For the text-containing cell, return its midpoint in [X, Y] coordinate format. 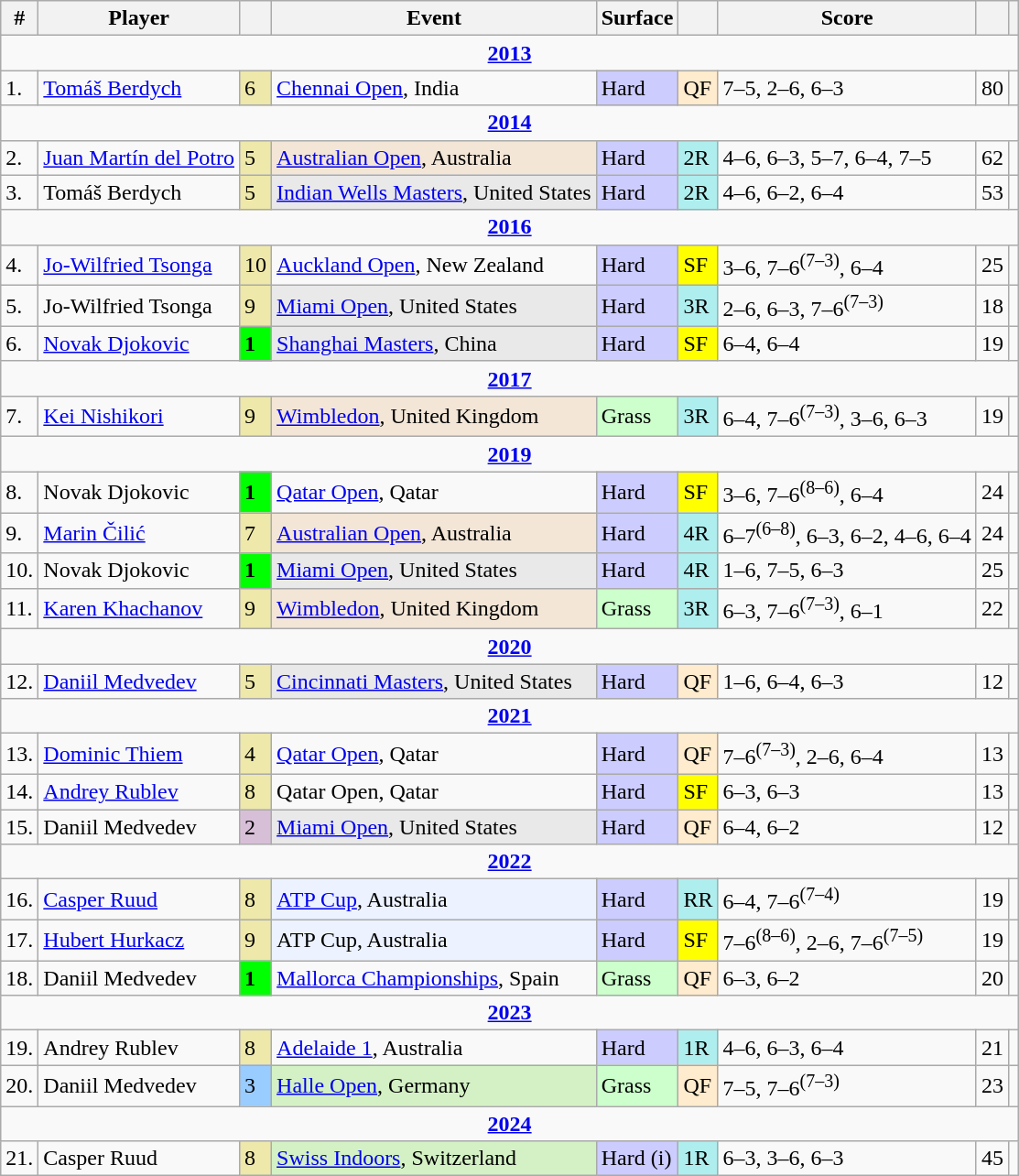
21. [20, 1159]
2013 [510, 53]
23 [992, 1086]
11. [20, 608]
15. [20, 827]
Shanghai Masters, China [434, 343]
8. [20, 493]
6–3, 7–6(7–3), 6–1 [847, 608]
Dominic Thiem [139, 755]
Marin Čilić [139, 533]
Auckland Open, New Zealand [434, 266]
10. [20, 571]
Event [434, 18]
45 [992, 1159]
20 [992, 978]
3–6, 7–6(7–3), 6–4 [847, 266]
2020 [510, 647]
3 [256, 1086]
6–4, 7–6(7–3), 3–6, 6–3 [847, 416]
7 [256, 533]
Halle Open, Germany [434, 1086]
2021 [510, 716]
2014 [510, 123]
4 [256, 755]
RR [698, 899]
Chennai Open, India [434, 88]
6–4, 6–2 [847, 827]
6. [20, 343]
Hubert Hurkacz [139, 940]
4–6, 6–3, 6–4 [847, 1048]
20. [20, 1086]
80 [992, 88]
21 [992, 1048]
2016 [510, 227]
7–5, 2–6, 6–3 [847, 88]
Indian Wells Masters, United States [434, 192]
4. [20, 266]
6–3, 6–2 [847, 978]
Karen Khachanov [139, 608]
13. [20, 755]
1–6, 6–4, 6–3 [847, 681]
4–6, 6–2, 6–4 [847, 192]
# [20, 18]
18. [20, 978]
1–6, 7–5, 6–3 [847, 571]
Juan Martín del Potro [139, 158]
3–6, 7–6(8–6), 6–4 [847, 493]
Swiss Indoors, Switzerland [434, 1159]
Adelaide 1, Australia [434, 1048]
6–3, 3–6, 6–3 [847, 1159]
Kei Nishikori [139, 416]
2019 [510, 454]
1. [20, 88]
10 [256, 266]
2017 [510, 378]
Cincinnati Masters, United States [434, 681]
6–7(6–8), 6–3, 6–2, 4–6, 6–4 [847, 533]
16. [20, 899]
7. [20, 416]
22 [992, 608]
62 [992, 158]
Hard (i) [637, 1159]
Mallorca Championships, Spain [434, 978]
2 [256, 827]
17. [20, 940]
5. [20, 306]
7–6(7–3), 2–6, 6–4 [847, 755]
7–6(8–6), 2–6, 7–6(7–5) [847, 940]
6–3, 6–3 [847, 792]
18 [992, 306]
Player [139, 18]
6 [256, 88]
2–6, 6–3, 7–6(7–3) [847, 306]
2022 [510, 862]
2023 [510, 1013]
6–4, 7–6(7–4) [847, 899]
12. [20, 681]
19. [20, 1048]
Score [847, 18]
9. [20, 533]
3. [20, 192]
4–6, 6–3, 5–7, 6–4, 7–5 [847, 158]
7–5, 7–6(7–3) [847, 1086]
2. [20, 158]
14. [20, 792]
53 [992, 192]
6–4, 6–4 [847, 343]
2024 [510, 1124]
Surface [637, 18]
